Identify which cell holds the provided text, then report its (X, Y) central coordinate. 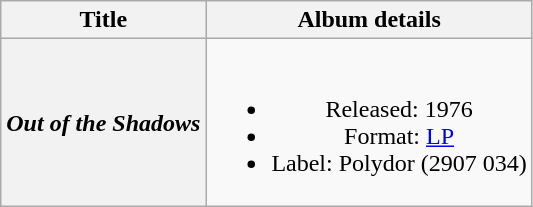
Released: 1976Format: LPLabel: Polydor (2907 034) (369, 122)
Album details (369, 20)
Out of the Shadows (104, 122)
Title (104, 20)
